Output the (X, Y) coordinate of the center of the cell containing the given text.  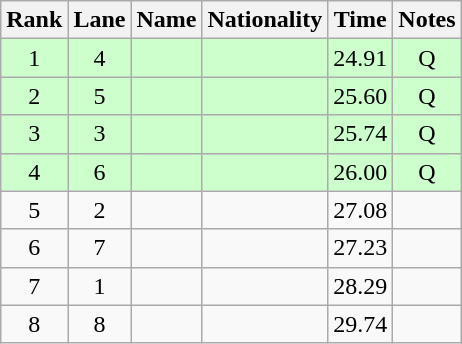
Name (166, 20)
Time (360, 20)
24.91 (360, 58)
Rank (34, 20)
27.23 (360, 248)
25.60 (360, 96)
25.74 (360, 134)
Lane (100, 20)
Notes (427, 20)
29.74 (360, 324)
Nationality (265, 20)
28.29 (360, 286)
27.08 (360, 210)
26.00 (360, 172)
